Output the (X, Y) coordinate of the center of the cell containing the given text.  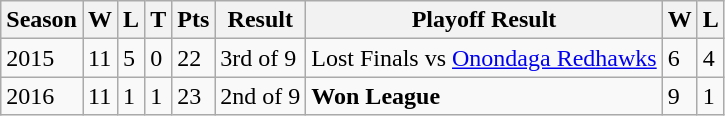
3rd of 9 (260, 58)
Lost Finals vs Onondaga Redhawks (484, 58)
23 (194, 96)
22 (194, 58)
Pts (194, 20)
9 (680, 96)
2015 (42, 58)
2nd of 9 (260, 96)
T (158, 20)
6 (680, 58)
2016 (42, 96)
4 (710, 58)
5 (132, 58)
Result (260, 20)
Won League (484, 96)
Playoff Result (484, 20)
0 (158, 58)
Season (42, 20)
